Detect which cell encompasses the target text, then output its [x, y] center coordinate. 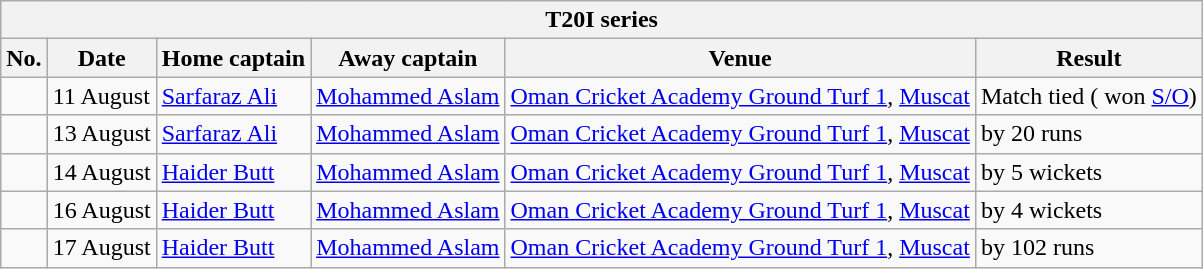
Date [102, 58]
by 5 wickets [1088, 172]
17 August [102, 248]
11 August [102, 96]
No. [24, 58]
by 102 runs [1088, 248]
Result [1088, 58]
16 August [102, 210]
by 4 wickets [1088, 210]
Home captain [233, 58]
Venue [740, 58]
14 August [102, 172]
Match tied ( won S/O) [1088, 96]
13 August [102, 134]
T20I series [602, 20]
by 20 runs [1088, 134]
Away captain [408, 58]
